Return (x, y) of the center of cell containing provided text 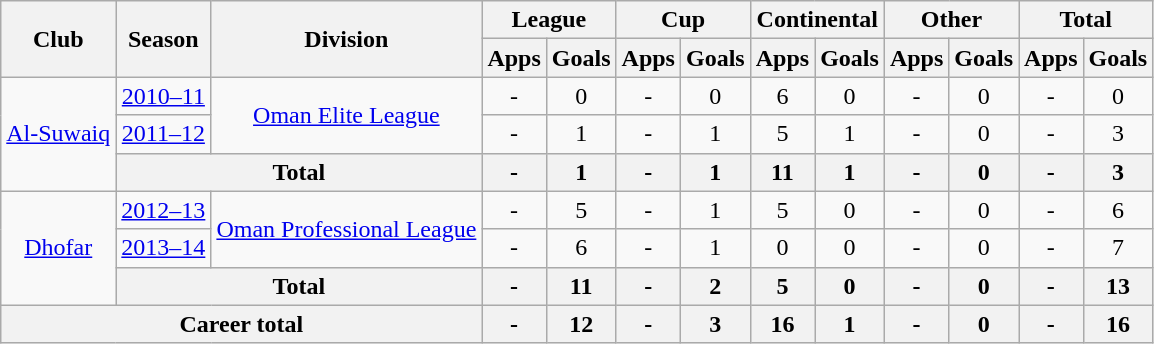
12 (581, 324)
2013–14 (164, 248)
2010–11 (164, 96)
Division (346, 39)
Oman Professional League (346, 229)
Career total (242, 324)
2011–12 (164, 134)
7 (1118, 248)
2012–13 (164, 210)
2 (715, 286)
Oman Elite League (346, 115)
Dhofar (58, 248)
Season (164, 39)
13 (1118, 286)
Cup (683, 20)
Club (58, 39)
Al-Suwaiq (58, 134)
Continental (817, 20)
Other (951, 20)
League (549, 20)
